Search for the cell housing the specified text and yield its (X, Y) center coordinate. 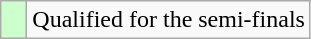
Qualified for the semi-finals (169, 20)
